Output the (x, y) coordinate of the center of the cell containing the given text.  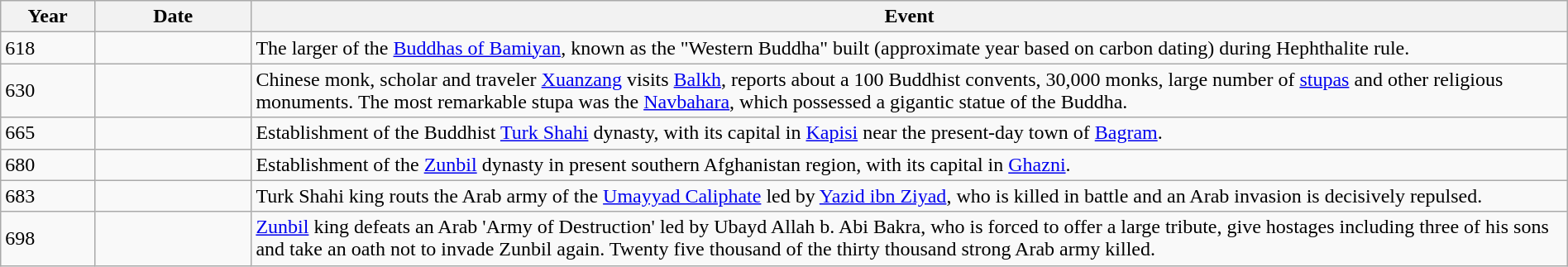
Establishment of the Zunbil dynasty in present southern Afghanistan region, with its capital in Ghazni. (910, 164)
683 (48, 196)
The larger of the Buddhas of Bamiyan, known as the "Western Buddha" built (approximate year based on carbon dating) during Hephthalite rule. (910, 48)
698 (48, 238)
Date (172, 17)
680 (48, 164)
618 (48, 48)
Year (48, 17)
Establishment of the Buddhist Turk Shahi dynasty, with its capital in Kapisi near the present-day town of Bagram. (910, 133)
Event (910, 17)
665 (48, 133)
630 (48, 91)
